Determine the [x, y] coordinate at the center of the cell enclosing the given text.  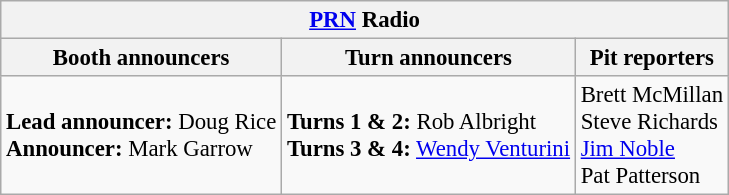
Pit reporters [652, 58]
Turns 1 & 2: Rob AlbrightTurns 3 & 4: Wendy Venturini [429, 136]
Booth announcers [142, 58]
PRN Radio [365, 20]
Turn announcers [429, 58]
Lead announcer: Doug RiceAnnouncer: Mark Garrow [142, 136]
Brett McMillanSteve RichardsJim NoblePat Patterson [652, 136]
